Return (X, Y) of the center of cell containing provided text 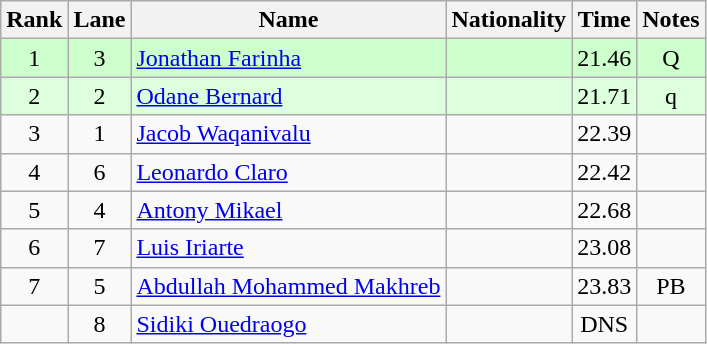
Notes (671, 20)
Jonathan Farinha (288, 58)
Odane Bernard (288, 96)
23.83 (604, 286)
DNS (604, 324)
Name (288, 20)
Antony Mikael (288, 210)
Nationality (509, 20)
22.42 (604, 172)
22.68 (604, 210)
PB (671, 286)
23.08 (604, 248)
Sidiki Ouedraogo (288, 324)
Rank (34, 20)
Time (604, 20)
q (671, 96)
8 (100, 324)
Q (671, 58)
Abdullah Mohammed Makhreb (288, 286)
Jacob Waqanivalu (288, 134)
22.39 (604, 134)
21.46 (604, 58)
Luis Iriarte (288, 248)
Leonardo Claro (288, 172)
21.71 (604, 96)
Lane (100, 20)
